Search for the cell housing the specified text and yield its (x, y) center coordinate. 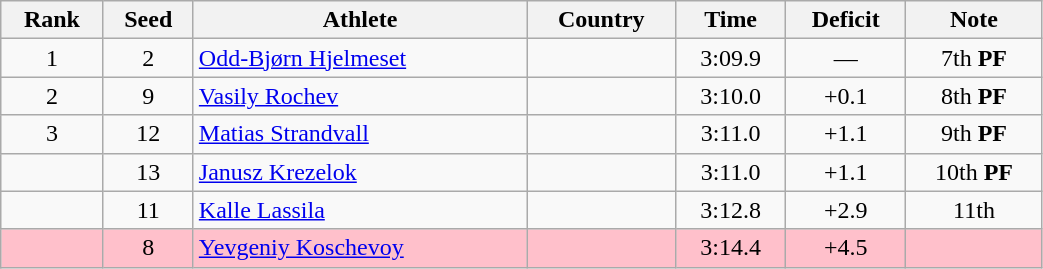
3:10.0 (731, 96)
Yevgeniy Koschevoy (360, 248)
12 (148, 134)
3 (52, 134)
Odd-Bjørn Hjelmeset (360, 58)
Vasily Rochev (360, 96)
Seed (148, 20)
7th PF (974, 58)
13 (148, 172)
Country (602, 20)
9 (148, 96)
Deficit (846, 20)
+2.9 (846, 210)
Matias Strandvall (360, 134)
9th PF (974, 134)
8th PF (974, 96)
8 (148, 248)
Rank (52, 20)
3:12.8 (731, 210)
+4.5 (846, 248)
— (846, 58)
Janusz Krezelok (360, 172)
1 (52, 58)
11th (974, 210)
Kalle Lassila (360, 210)
11 (148, 210)
Athlete (360, 20)
3:14.4 (731, 248)
10th PF (974, 172)
Time (731, 20)
Note (974, 20)
3:09.9 (731, 58)
+0.1 (846, 96)
